Return the (x, y) coordinate for the center point of the cell that contains the specified text.  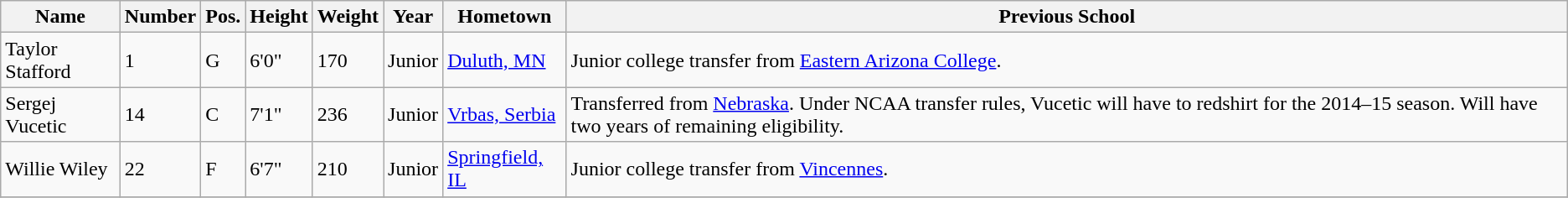
Willie Wiley (60, 169)
Year (414, 17)
Hometown (504, 17)
Vrbas, Serbia (504, 114)
Pos. (223, 17)
Taylor Stafford (60, 60)
Name (60, 17)
7'1" (279, 114)
Duluth, MN (504, 60)
14 (160, 114)
Height (279, 17)
22 (160, 169)
210 (348, 169)
6'0" (279, 60)
Number (160, 17)
C (223, 114)
Sergej Vucetic (60, 114)
1 (160, 60)
Weight (348, 17)
170 (348, 60)
6'7" (279, 169)
236 (348, 114)
G (223, 60)
Springfield, IL (504, 169)
Previous School (1067, 17)
Junior college transfer from Eastern Arizona College. (1067, 60)
Junior college transfer from Vincennes. (1067, 169)
F (223, 169)
